Determine the [x, y] coordinate at the center of the cell enclosing the given text.  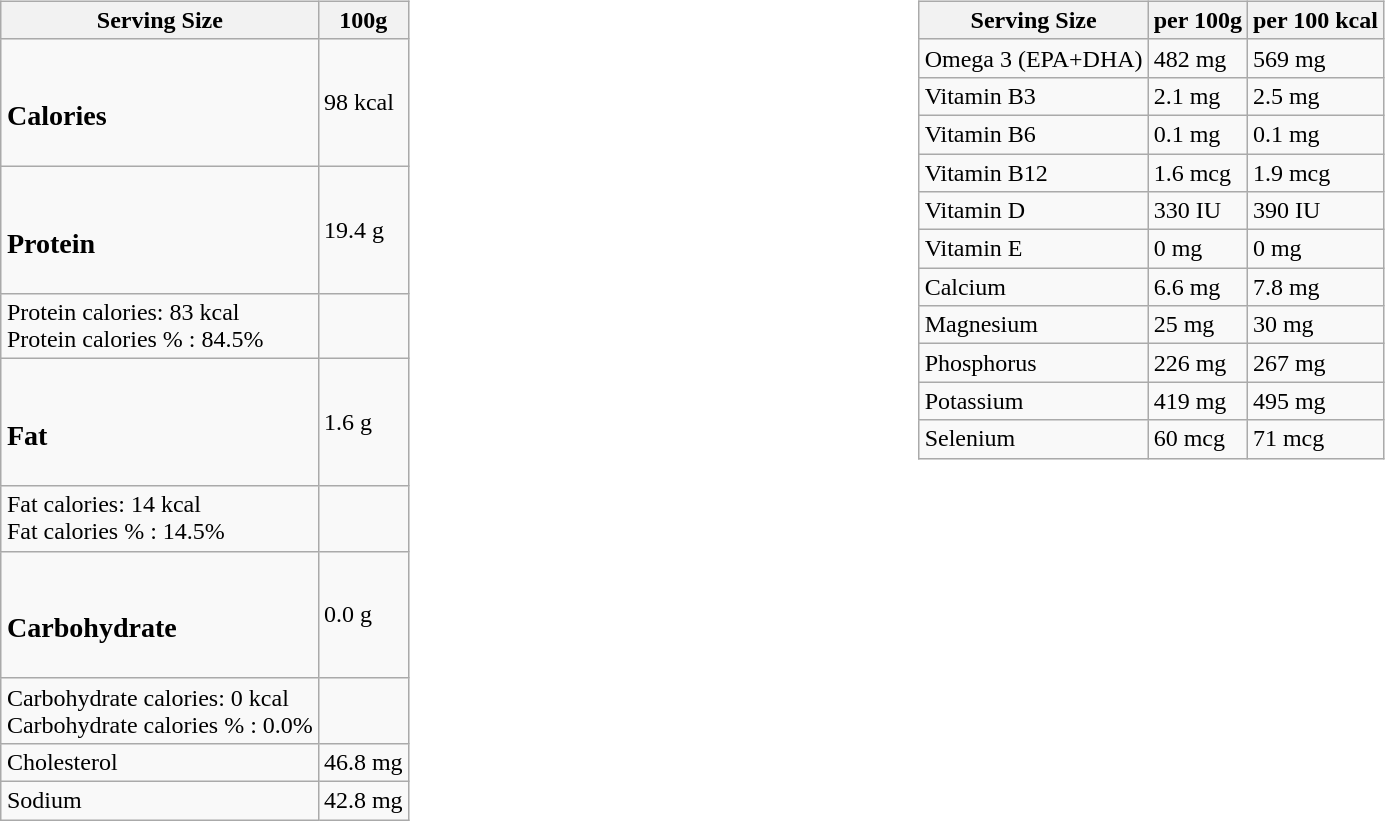
30 mg [1315, 325]
2.5 mg [1315, 96]
1.6 g [363, 422]
Vitamin D [1034, 211]
Carbohydrate [160, 614]
71 mcg [1315, 439]
Fat [160, 422]
Vitamin B12 [1034, 173]
98 kcal [363, 102]
Omega 3 (EPA+DHA) [1034, 58]
per 100g [1198, 20]
42.8 mg [363, 800]
Magnesium [1034, 325]
Cholesterol [160, 762]
390 IU [1315, 211]
60 mcg [1198, 439]
Carbohydrate calories: 0 kcalCarbohydrate calories % : 0.0% [160, 710]
Fat calories: 14 kcalFat calories % : 14.5% [160, 518]
1.6 mcg [1198, 173]
46.8 mg [363, 762]
482 mg [1198, 58]
25 mg [1198, 325]
Phosphorus [1034, 363]
2.1 mg [1198, 96]
6.6 mg [1198, 287]
1.9 mcg [1315, 173]
Vitamin E [1034, 249]
Selenium [1034, 439]
100g [363, 20]
569 mg [1315, 58]
495 mg [1315, 401]
Calories [160, 102]
Vitamin B6 [1034, 134]
19.4 g [363, 230]
226 mg [1198, 363]
Potassium [1034, 401]
0.0 g [363, 614]
Sodium [160, 800]
419 mg [1198, 401]
Protein calories: 83 kcalProtein calories % : 84.5% [160, 326]
per 100 kcal [1315, 20]
Calcium [1034, 287]
267 mg [1315, 363]
330 IU [1198, 211]
Protein [160, 230]
Vitamin B3 [1034, 96]
7.8 mg [1315, 287]
